Extract the (X, Y) coordinate from the center of the cell holding the provided text.  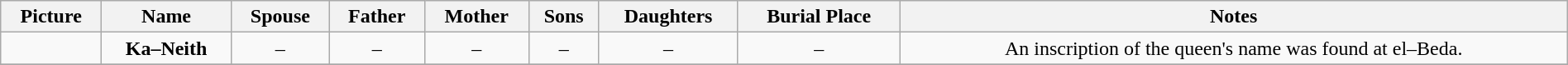
Mother (476, 17)
Sons (563, 17)
Spouse (280, 17)
Father (377, 17)
Daughters (668, 17)
Picture (51, 17)
Notes (1234, 17)
Burial Place (819, 17)
An inscription of the queen's name was found at el–Beda. (1234, 48)
Name (167, 17)
Ka–Neith (167, 48)
